For the text-containing cell, return its midpoint in [x, y] coordinate format. 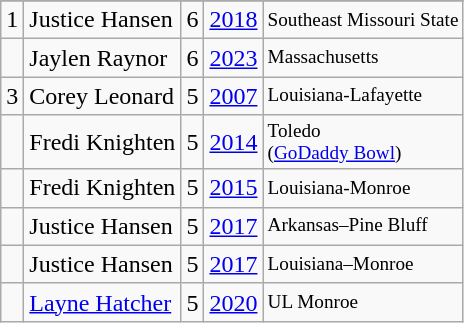
2023 [234, 58]
Jaylen Raynor [102, 58]
Layne Hatcher [102, 302]
Louisiana–Monroe [363, 264]
1 [12, 20]
Louisiana-Lafayette [363, 96]
2014 [234, 142]
UL Monroe [363, 302]
Southeast Missouri State [363, 20]
3 [12, 96]
Toledo(GoDaddy Bowl) [363, 142]
2020 [234, 302]
Arkansas–Pine Bluff [363, 226]
Massachusetts [363, 58]
2015 [234, 188]
Corey Leonard [102, 96]
2018 [234, 20]
2007 [234, 96]
Louisiana-Monroe [363, 188]
